Output the (X, Y) coordinate of the center of the cell containing the given text.  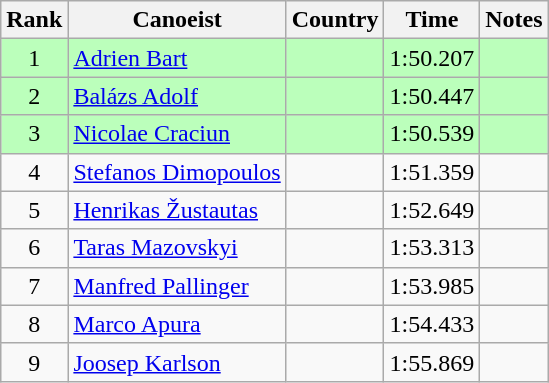
Nicolae Craciun (177, 134)
1:51.359 (432, 172)
3 (34, 134)
1:50.447 (432, 96)
Country (335, 20)
Marco Apura (177, 324)
Adrien Bart (177, 58)
Notes (514, 20)
Henrikas Žustautas (177, 210)
Stefanos Dimopoulos (177, 172)
2 (34, 96)
1 (34, 58)
1:53.985 (432, 286)
9 (34, 362)
Rank (34, 20)
6 (34, 248)
4 (34, 172)
5 (34, 210)
7 (34, 286)
1:53.313 (432, 248)
Joosep Karlson (177, 362)
Taras Mazovskyi (177, 248)
8 (34, 324)
1:55.869 (432, 362)
1:54.433 (432, 324)
Time (432, 20)
1:52.649 (432, 210)
Canoeist (177, 20)
1:50.207 (432, 58)
Manfred Pallinger (177, 286)
1:50.539 (432, 134)
Balázs Adolf (177, 96)
